Determine the (x, y) coordinate at the center of the cell enclosing the given text.  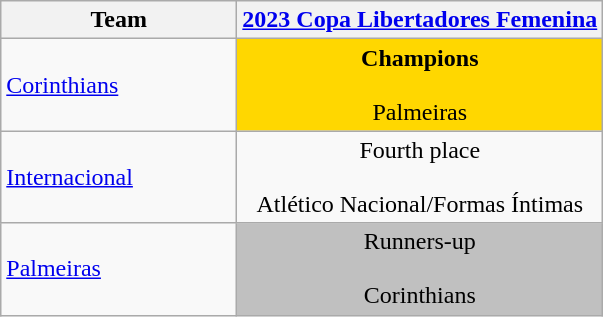
2023 Copa Libertadores Femenina (420, 20)
Corinthians (119, 85)
Champions Palmeiras (420, 85)
Team (119, 20)
Runners-up Corinthians (420, 269)
Palmeiras (119, 269)
Internacional (119, 177)
Fourth place Atlético Nacional/Formas Íntimas (420, 177)
